Return the [x, y] coordinate for the center point of the cell that contains the specified text.  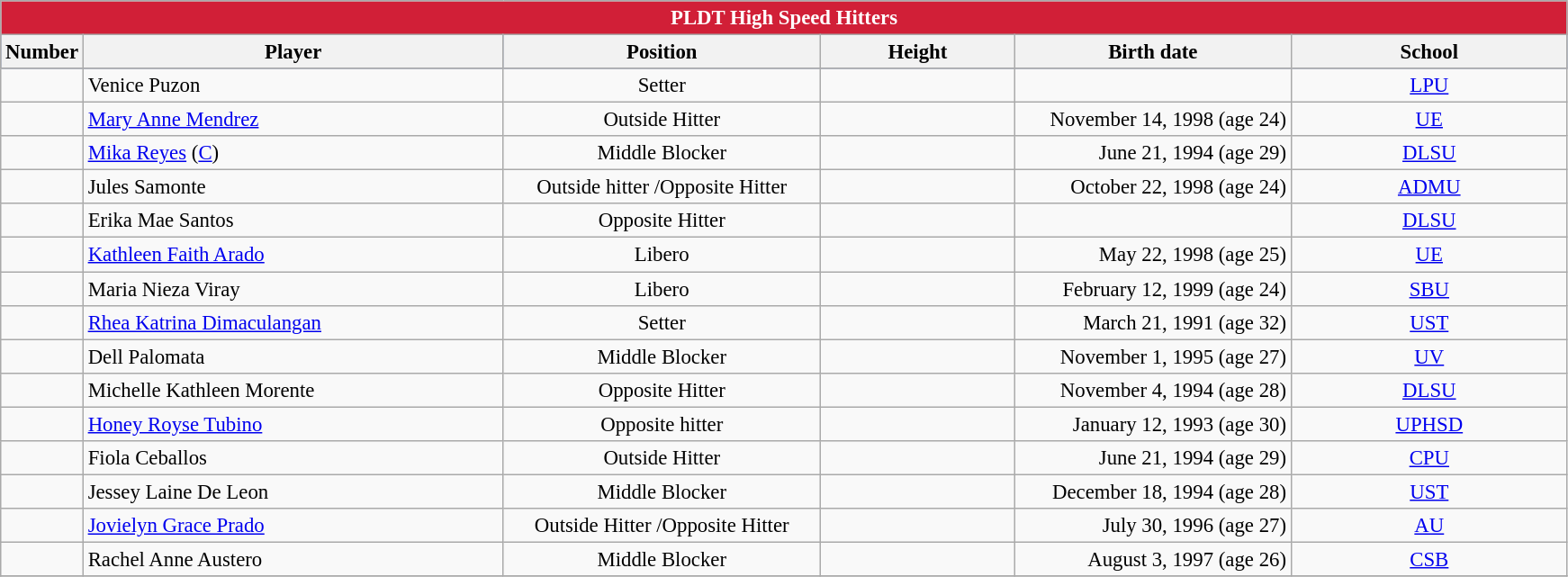
Mary Anne Mendrez [293, 120]
December 18, 1994 (age 28) [1152, 491]
Position [662, 52]
SBU [1429, 289]
CPU [1429, 458]
May 22, 1998 (age 25) [1152, 255]
Dell Palomata [293, 356]
March 21, 1991 (age 32) [1152, 322]
Rachel Anne Austero [293, 559]
PLDT High Speed Hitters [785, 18]
Outside hitter /Opposite Hitter [662, 187]
Fiola Ceballos [293, 458]
November 14, 1998 (age 24) [1152, 120]
November 1, 1995 (age 27) [1152, 356]
School [1429, 52]
Mika Reyes (C) [293, 153]
Number [42, 52]
July 30, 1996 (age 27) [1152, 526]
UV [1429, 356]
January 12, 1993 (age 30) [1152, 424]
ADMU [1429, 187]
Venice Puzon [293, 86]
Jules Samonte [293, 187]
CSB [1429, 559]
Opposite hitter [662, 424]
October 22, 1998 (age 24) [1152, 187]
Player [293, 52]
August 3, 1997 (age 26) [1152, 559]
Jovielyn Grace Prado [293, 526]
Jessey Laine De Leon [293, 491]
Rhea Katrina Dimaculangan [293, 322]
Height [918, 52]
Outside Hitter /Opposite Hitter [662, 526]
Birth date [1152, 52]
November 4, 1994 (age 28) [1152, 390]
LPU [1429, 86]
Kathleen Faith Arado [293, 255]
UPHSD [1429, 424]
Erika Mae Santos [293, 221]
Maria Nieza Viray [293, 289]
Honey Royse Tubino [293, 424]
February 12, 1999 (age 24) [1152, 289]
AU [1429, 526]
Michelle Kathleen Morente [293, 390]
